Determine the [x, y] coordinate at the center of the cell enclosing the given text.  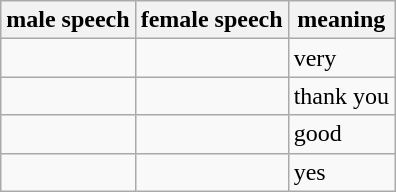
very [341, 58]
male speech [68, 20]
thank you [341, 96]
good [341, 134]
meaning [341, 20]
female speech [212, 20]
yes [341, 172]
